Return [x, y] of the center of cell containing provided text 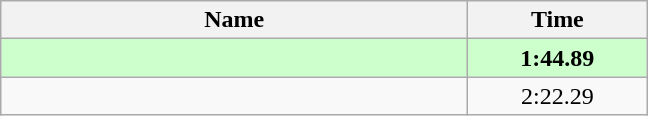
Time [558, 20]
2:22.29 [558, 96]
1:44.89 [558, 58]
Name [234, 20]
